Return (x, y) of the center of cell containing provided text 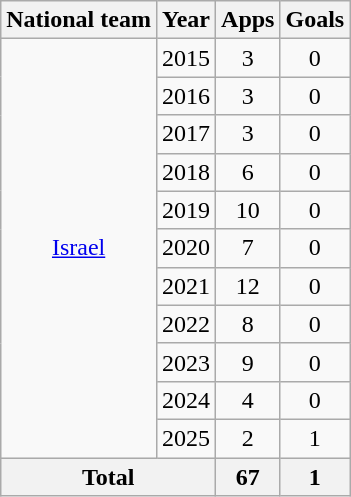
Apps (248, 20)
2024 (186, 400)
2021 (186, 286)
4 (248, 400)
2 (248, 438)
12 (248, 286)
7 (248, 248)
National team (79, 20)
Total (108, 477)
2022 (186, 324)
9 (248, 362)
2019 (186, 210)
10 (248, 210)
2016 (186, 96)
Goals (315, 20)
2025 (186, 438)
67 (248, 477)
8 (248, 324)
Israel (79, 248)
2018 (186, 172)
2023 (186, 362)
6 (248, 172)
2020 (186, 248)
2015 (186, 58)
2017 (186, 134)
Year (186, 20)
